Output the (X, Y) coordinate of the center of the cell containing the given text.  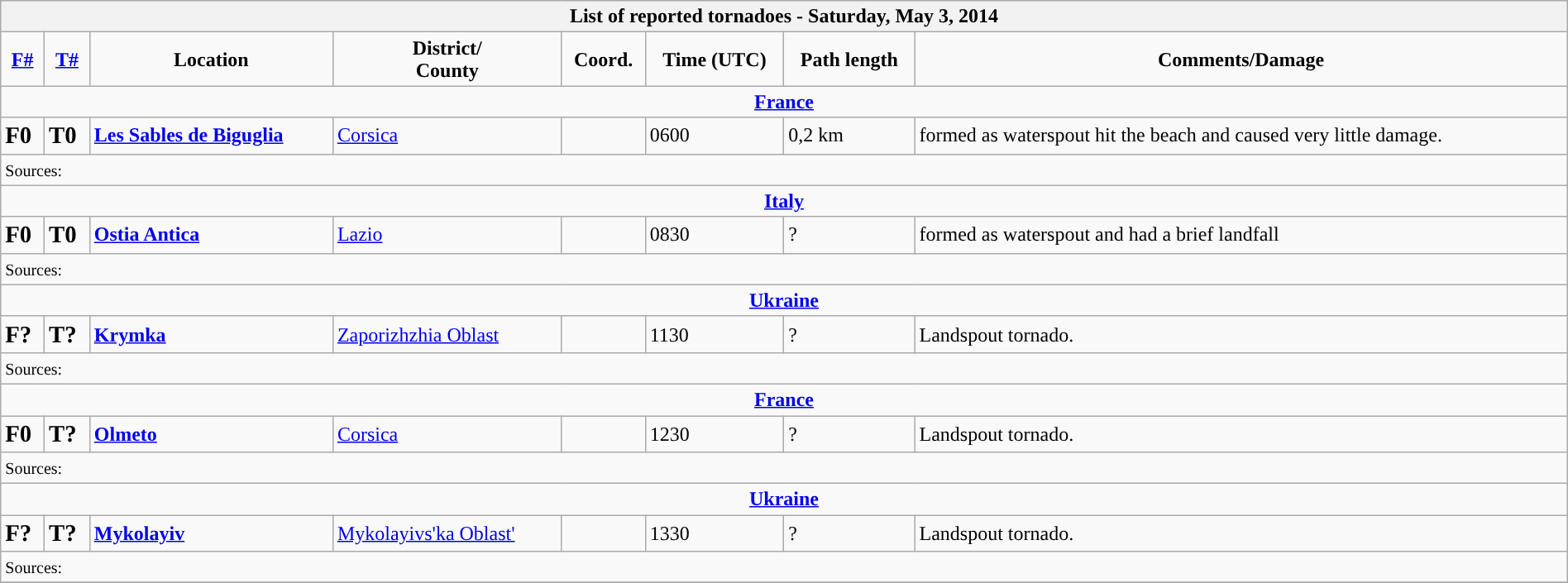
Path length (849, 60)
Mykolayivs'ka Oblast' (447, 533)
1330 (715, 533)
T# (68, 60)
Ostia Antica (211, 235)
Zaporizhzhia Oblast (447, 334)
Mykolayiv (211, 533)
Comments/Damage (1241, 60)
Coord. (604, 60)
1130 (715, 334)
Les Sables de Biguglia (211, 136)
F# (23, 60)
Location (211, 60)
formed as waterspout hit the beach and caused very little damage. (1241, 136)
0,2 km (849, 136)
0830 (715, 235)
District/County (447, 60)
0600 (715, 136)
Lazio (447, 235)
1230 (715, 433)
Italy (784, 201)
List of reported tornadoes - Saturday, May 3, 2014 (784, 17)
formed as waterspout and had a brief landfall (1241, 235)
Olmeto (211, 433)
Krymka (211, 334)
Time (UTC) (715, 60)
